Detect which cell encompasses the target text, then output its [x, y] center coordinate. 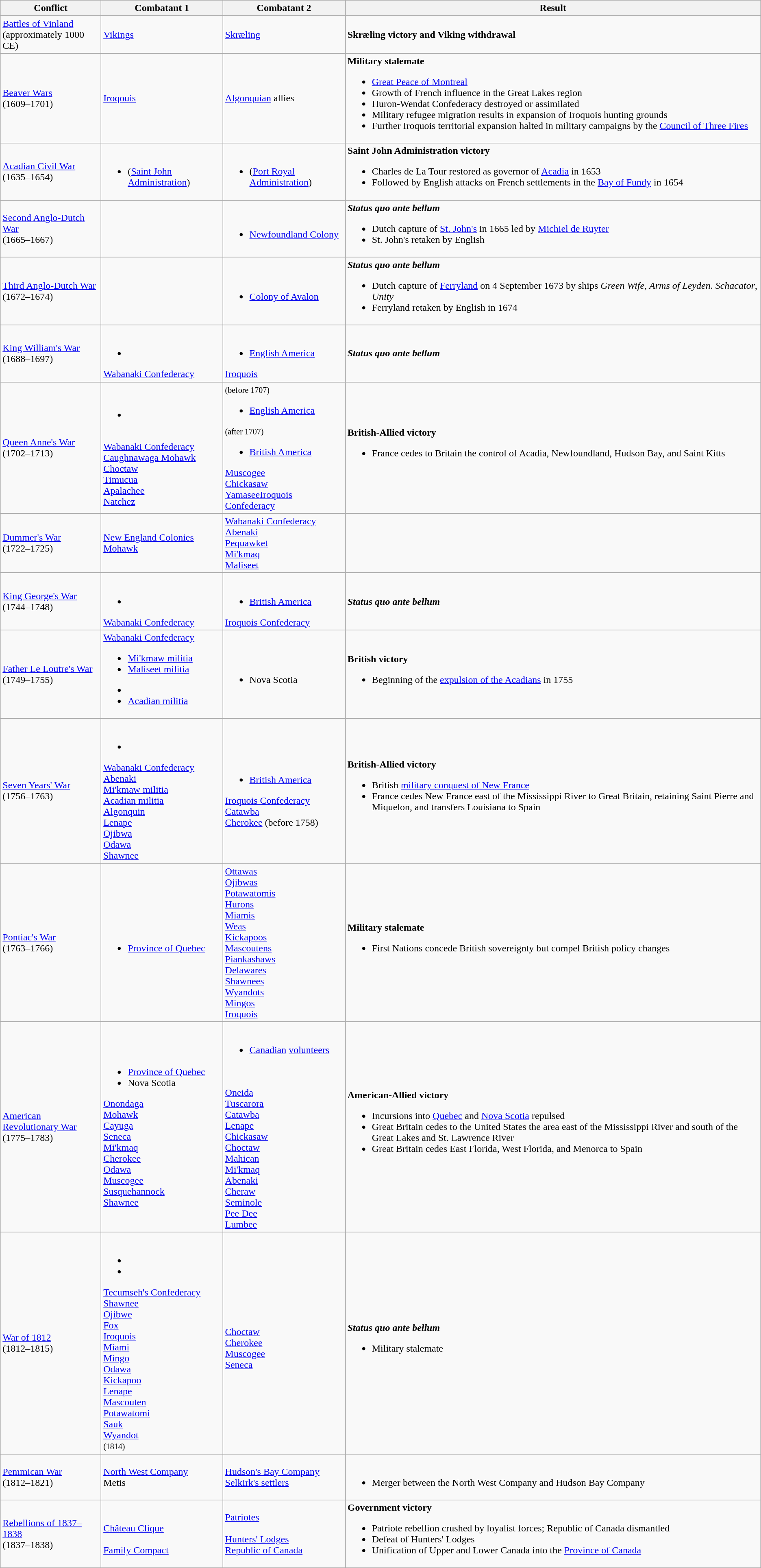
Province of Quebec [162, 942]
Skræling victory and Viking withdrawal [553, 35]
Beaver Wars(1609–1701) [51, 98]
Canadian volunteersOneidaTuscaroraCatawbaLenapeChickasawChoctawMahicanMi'kmaqAbenakiCherawSeminolePee DeeLumbee [284, 1127]
Acadian Civil War(1635–1654) [51, 172]
Seven Years' War(1756–1763) [51, 791]
Vikings [162, 35]
British victoryBeginning of the expulsion of the Acadians in 1755 [553, 674]
Skræling [284, 35]
American Revolutionary War(1775–1783) [51, 1127]
Result [553, 8]
British AmericaIroquois Confederacy [284, 601]
Second Anglo-Dutch War(1665–1667) [51, 229]
English AmericaIroquois [284, 353]
Dummer's War(1722–1725) [51, 543]
Wabanaki ConfederacyAbenakiPequawketMi'kmaqMaliseet [284, 543]
Combatant 2 [284, 8]
King George's War(1744–1748) [51, 601]
(Port Royal Administration) [284, 172]
Wabanaki ConfederacyMi'kmaw militiaMaliseet militiaAcadian militia [162, 674]
Château CliqueFamily Compact [162, 1534]
Pemmican War(1812–1821) [51, 1477]
Father Le Loutre's War(1749–1755) [51, 674]
Hudson's Bay CompanySelkirk's settlers [284, 1477]
Rebellions of 1837–1838(1837–1838) [51, 1534]
Combatant 1 [162, 8]
Military stalemateFirst Nations concede British sovereignty but compel British policy changes [553, 942]
Status quo ante bellumDutch capture of St. John's in 1665 led by Michiel de RuyterSt. John's retaken by English [553, 229]
Algonquian allies [284, 98]
Wabanaki ConfederacyCaughnawaga MohawkChoctawTimucuaApalacheeNatchez [162, 447]
Conflict [51, 8]
Merger between the North West Company and Hudson Bay Company [553, 1477]
King William's War(1688–1697) [51, 353]
Queen Anne's War(1702–1713) [51, 447]
Colony of Avalon [284, 291]
Iroqouis [162, 98]
Battles of Vinland(approximately 1000 CE) [51, 35]
North West CompanyMetis [162, 1477]
(Saint John Administration) [162, 172]
Pontiac's War(1763–1766) [51, 942]
Third Anglo-Dutch War(1672–1674) [51, 291]
Province of Quebec Nova ScotiaOnondagaMohawkCayugaSenecaMi'kmaqCherokeeOdawaMuscogeeSusquehannockShawnee [162, 1127]
New England ColoniesMohawk [162, 543]
Newfoundland Colony [284, 229]
British-Allied victoryFrance cedes to Britain the control of Acadia, Newfoundland, Hudson Bay, and Saint Kitts [553, 447]
Tecumseh's ConfederacyShawneeOjibweFoxIroquoisMiamiMingoOdawaKickapooLenapeMascoutenPotawatomiSaukWyandot (1814) [162, 1343]
Wabanaki ConfederacyAbenakiMi'kmaw militiaAcadian militiaAlgonquinLenapeOjibwaOdawaShawnee [162, 791]
Status quo ante bellumMilitary stalemate [553, 1343]
Nova Scotia [284, 674]
ChoctawCherokeeMuscogeeSeneca [284, 1343]
PatriotesHunters' Lodges Republic of Canada [284, 1534]
British AmericaIroquois ConfederacyCatawbaCherokee (before 1758) [284, 791]
War of 1812(1812–1815) [51, 1343]
(before 1707) English America (after 1707) British AmericaMuscogeeChickasawYamaseeIroquois Confederacy [284, 447]
OttawasOjibwas PotawatomisHuronsMiamisWeasKickapoosMascoutensPiankashaws DelawaresShawneesWyandotsMingosIroquois [284, 942]
